Return [X, Y] of the center of cell containing provided text 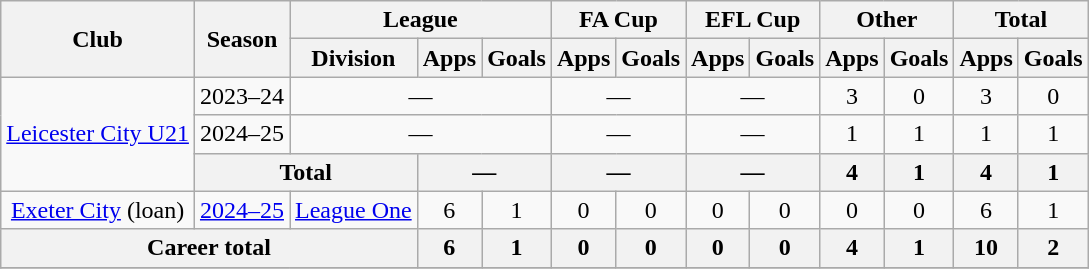
Leicester City U21 [98, 134]
League [421, 20]
2 [1053, 248]
FA Cup [618, 20]
Club [98, 39]
EFL Cup [753, 20]
Career total [209, 248]
Division [354, 58]
Exeter City (loan) [98, 210]
Season [242, 39]
2023–24 [242, 96]
League One [354, 210]
10 [986, 248]
Other [887, 20]
